Detect which cell encompasses the target text, then output its (x, y) center coordinate. 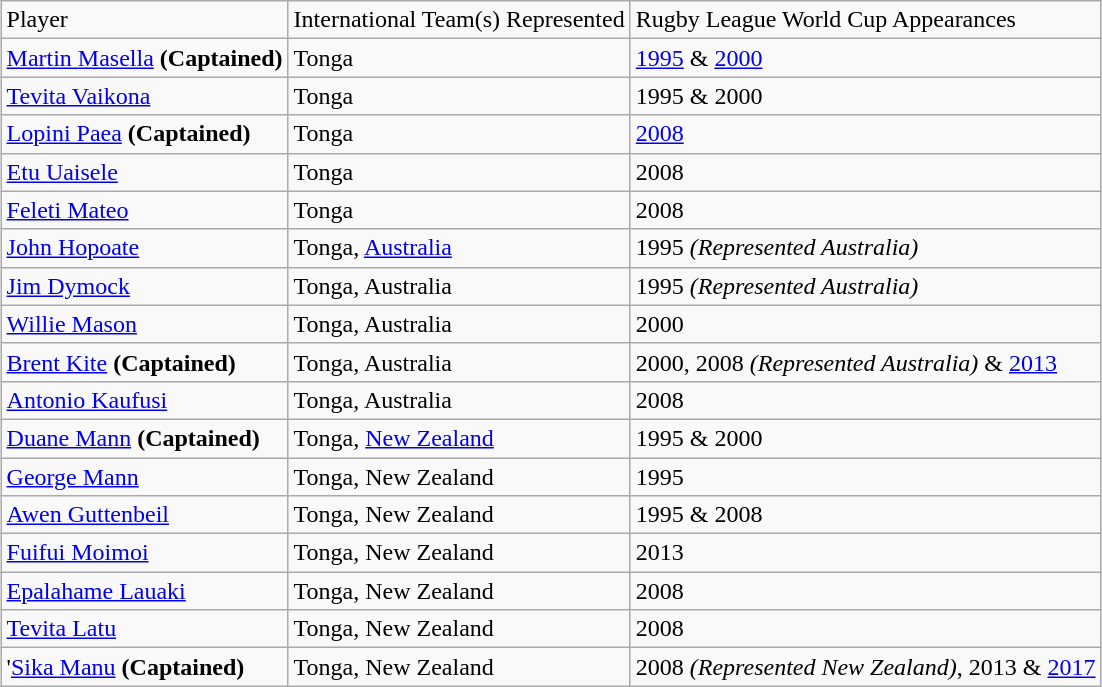
Duane Mann (Captained) (144, 438)
2000, 2008 (Represented Australia) & 2013 (866, 362)
Martin Masella (Captained) (144, 58)
Willie Mason (144, 324)
1995 & 2008 (866, 515)
Tevita Latu (144, 629)
2008 (Represented New Zealand), 2013 & 2017 (866, 667)
2013 (866, 553)
Player (144, 20)
Lopini Paea (Captained) (144, 134)
Awen Guttenbeil (144, 515)
Etu Uaisele (144, 172)
Epalahame Lauaki (144, 591)
Fuifui Moimoi (144, 553)
Tevita Vaikona (144, 96)
Feleti Mateo (144, 210)
Brent Kite (Captained) (144, 362)
2000 (866, 324)
George Mann (144, 477)
John Hopoate (144, 248)
Antonio Kaufusi (144, 400)
1995 (866, 477)
Jim Dymock (144, 286)
'Sika Manu (Captained) (144, 667)
Rugby League World Cup Appearances (866, 20)
International Team(s) Represented (459, 20)
